Return the (X, Y) coordinate for the center point of the cell that contains the specified text.  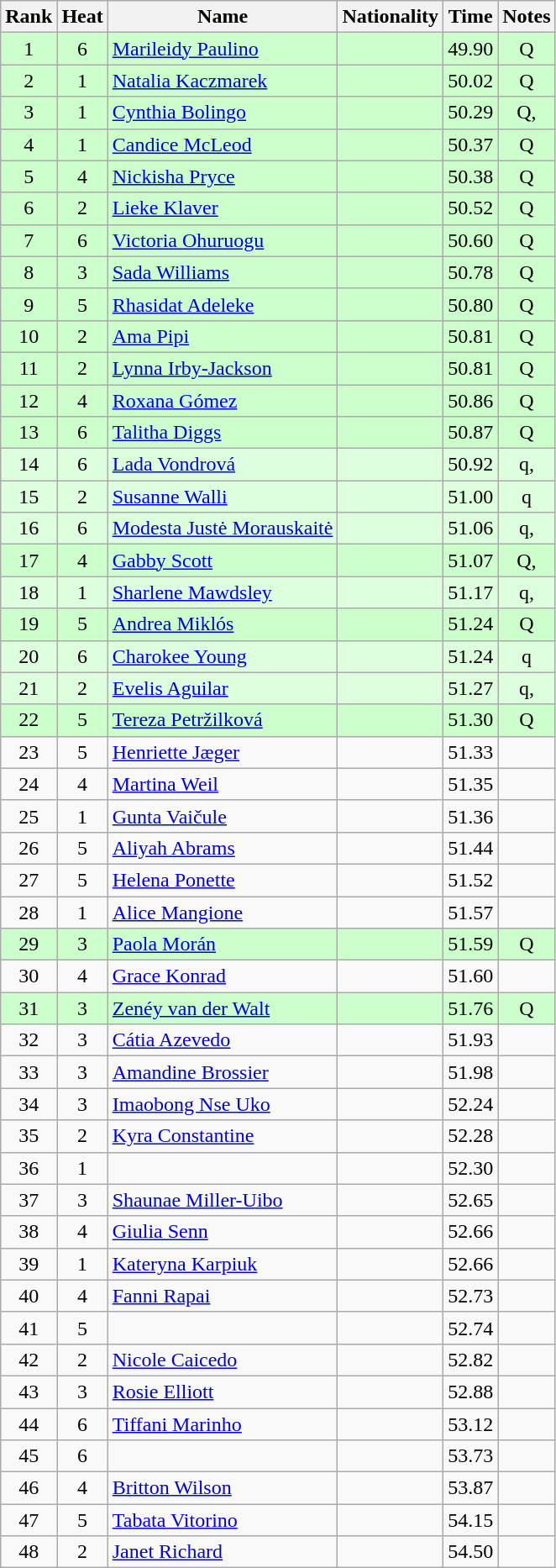
51.30 (470, 720)
Gunta Vaičule (223, 816)
50.02 (470, 81)
Rank (29, 17)
40 (29, 1296)
Heat (82, 17)
Britton Wilson (223, 1488)
50.37 (470, 145)
11 (29, 368)
33 (29, 1072)
50.29 (470, 113)
Martina Weil (223, 784)
26 (29, 848)
43 (29, 1392)
37 (29, 1200)
47 (29, 1520)
Cátia Azevedo (223, 1040)
18 (29, 592)
Fanni Rapai (223, 1296)
Janet Richard (223, 1552)
Rhasidat Adeleke (223, 304)
Alice Mangione (223, 912)
51.98 (470, 1072)
Name (223, 17)
Henriette Jæger (223, 752)
52.73 (470, 1296)
Shaunae Miller-Uibo (223, 1200)
29 (29, 944)
52.30 (470, 1168)
Notes (527, 17)
51.33 (470, 752)
39 (29, 1264)
50.52 (470, 208)
Aliyah Abrams (223, 848)
30 (29, 976)
Nicole Caicedo (223, 1360)
20 (29, 656)
53.12 (470, 1424)
50.80 (470, 304)
Natalia Kaczmarek (223, 81)
Roxana Gómez (223, 401)
50.86 (470, 401)
50.87 (470, 433)
Rosie Elliott (223, 1392)
51.27 (470, 688)
53.87 (470, 1488)
17 (29, 560)
51.36 (470, 816)
Tereza Petržilková (223, 720)
8 (29, 272)
54.15 (470, 1520)
51.76 (470, 1008)
52.65 (470, 1200)
45 (29, 1456)
51.07 (470, 560)
51.93 (470, 1040)
Sada Williams (223, 272)
Kateryna Karpiuk (223, 1264)
Zenéy van der Walt (223, 1008)
9 (29, 304)
50.78 (470, 272)
52.24 (470, 1104)
27 (29, 880)
21 (29, 688)
49.90 (470, 49)
51.00 (470, 497)
52.88 (470, 1392)
7 (29, 240)
Amandine Brossier (223, 1072)
Tabata Vitorino (223, 1520)
Tiffani Marinho (223, 1424)
51.35 (470, 784)
46 (29, 1488)
51.17 (470, 592)
Evelis Aguilar (223, 688)
31 (29, 1008)
24 (29, 784)
28 (29, 912)
25 (29, 816)
Talitha Diggs (223, 433)
Lynna Irby-Jackson (223, 368)
Victoria Ohuruogu (223, 240)
Lieke Klaver (223, 208)
32 (29, 1040)
51.06 (470, 529)
34 (29, 1104)
Nationality (391, 17)
44 (29, 1424)
Charokee Young (223, 656)
48 (29, 1552)
Susanne Walli (223, 497)
51.44 (470, 848)
13 (29, 433)
50.60 (470, 240)
53.73 (470, 1456)
52.28 (470, 1136)
19 (29, 624)
Gabby Scott (223, 560)
Time (470, 17)
Cynthia Bolingo (223, 113)
41 (29, 1328)
51.57 (470, 912)
54.50 (470, 1552)
22 (29, 720)
Paola Morán (223, 944)
52.74 (470, 1328)
50.92 (470, 465)
Kyra Constantine (223, 1136)
51.60 (470, 976)
Helena Ponette (223, 880)
Andrea Miklós (223, 624)
42 (29, 1360)
35 (29, 1136)
Imaobong Nse Uko (223, 1104)
36 (29, 1168)
10 (29, 336)
Marileidy Paulino (223, 49)
Grace Konrad (223, 976)
51.52 (470, 880)
Ama Pipi (223, 336)
12 (29, 401)
38 (29, 1232)
Sharlene Mawdsley (223, 592)
16 (29, 529)
15 (29, 497)
Modesta Justė Morauskaitė (223, 529)
Nickisha Pryce (223, 176)
Lada Vondrová (223, 465)
52.82 (470, 1360)
23 (29, 752)
51.59 (470, 944)
Candice McLeod (223, 145)
Giulia Senn (223, 1232)
14 (29, 465)
50.38 (470, 176)
